For the text-containing cell, return its midpoint in (x, y) coordinate format. 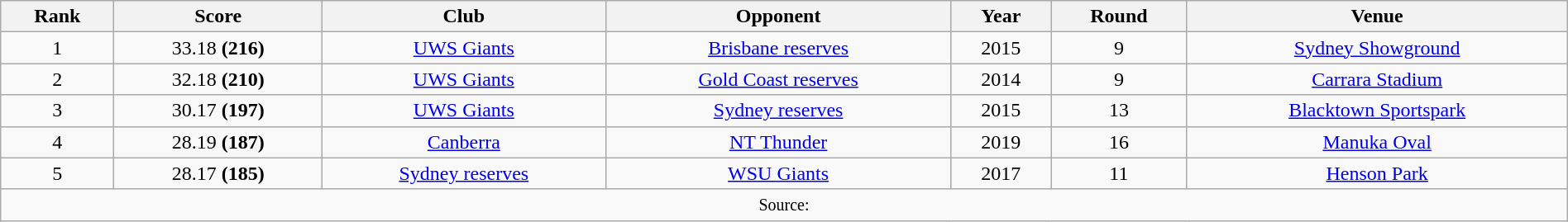
Club (463, 17)
Blacktown Sportspark (1377, 111)
33.18 (216) (218, 48)
Opponent (778, 17)
Canberra (463, 142)
Venue (1377, 17)
Source: (784, 205)
11 (1119, 173)
2019 (1001, 142)
Sydney Showground (1377, 48)
30.17 (197) (218, 111)
Score (218, 17)
Round (1119, 17)
NT Thunder (778, 142)
1 (58, 48)
4 (58, 142)
2 (58, 79)
Brisbane reserves (778, 48)
Gold Coast reserves (778, 79)
Rank (58, 17)
WSU Giants (778, 173)
Year (1001, 17)
28.17 (185) (218, 173)
16 (1119, 142)
Carrara Stadium (1377, 79)
2017 (1001, 173)
3 (58, 111)
13 (1119, 111)
Manuka Oval (1377, 142)
32.18 (210) (218, 79)
28.19 (187) (218, 142)
2014 (1001, 79)
5 (58, 173)
Henson Park (1377, 173)
